Provide the (X, Y) coordinate of the cell's center where the given text is located.  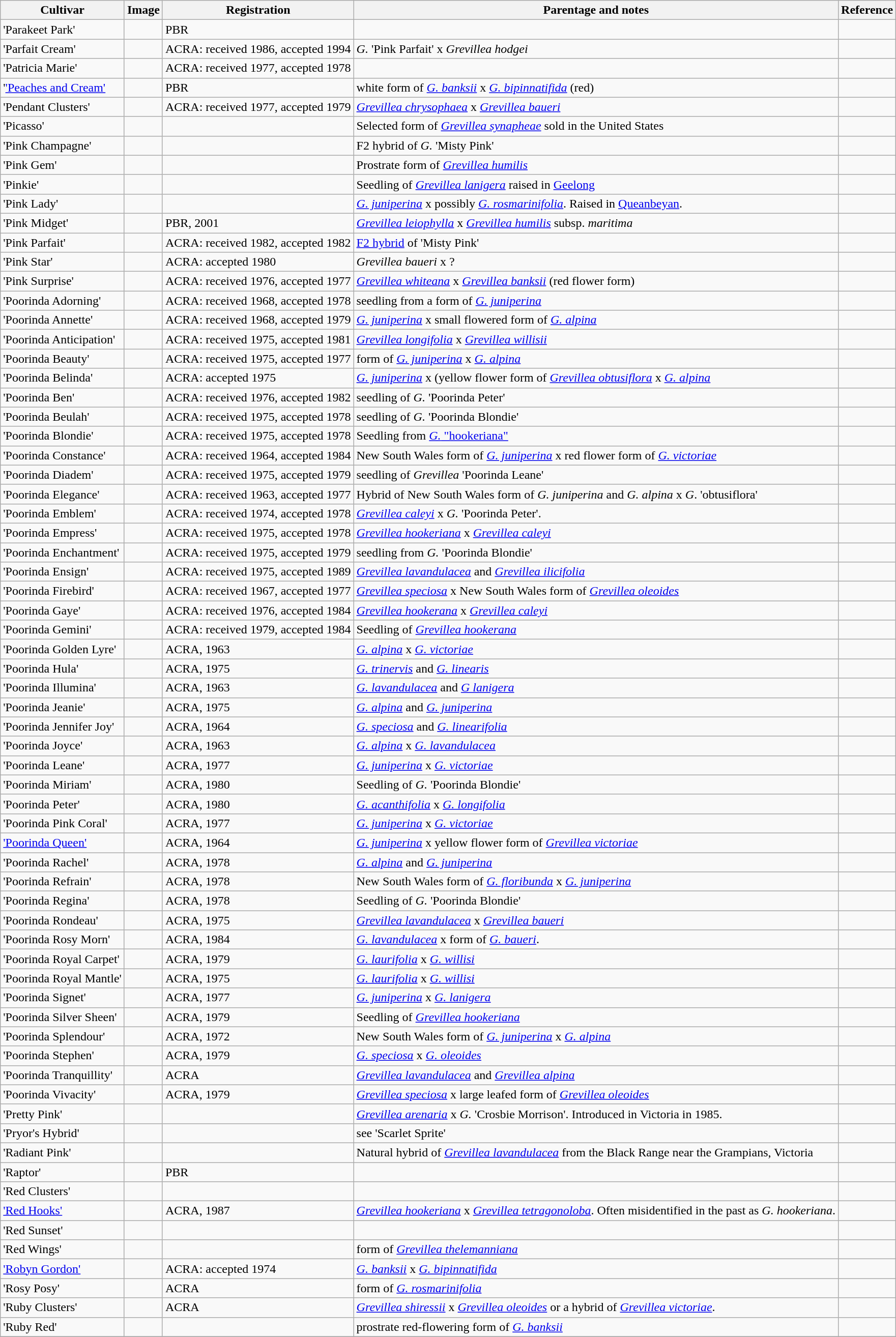
ACRA: received 1977, accepted 1979 (258, 107)
ACRA: received 1964, accepted 1984 (258, 455)
Grevillea hookerana x Grevillea caleyi (596, 611)
ACRA: received 1979, accepted 1984 (258, 630)
'Red Wings' (63, 1249)
'Poorinda Empress' (63, 533)
'Poorinda Blondie' (63, 436)
form of Grevillea thelemanniana (596, 1249)
'Poorinda Enchantment' (63, 552)
Grevillea lavandulacea x Grevillea baueri (596, 920)
Seedling of Grevillea hookeriana (596, 1017)
Cultivar (63, 10)
ACRA: received 1976, accepted 1977 (258, 281)
seedling of Grevillea 'Poorinda Leane' (596, 475)
'Poorinda Gemini' (63, 630)
ACRA, 1987 (258, 1211)
ACRA, 1984 (258, 940)
'Poorinda Peter' (63, 804)
white form of G. banksii x G. bipinnatifida (red) (596, 88)
G. trinervis and G. linearis (596, 668)
'Poorinda Illumina' (63, 688)
'Patricia Marie' (63, 68)
Prostrate form of Grevillea humilis (596, 165)
'Poorinda Joyce' (63, 746)
'Poorinda Beauty' (63, 359)
'Pink Surprise' (63, 281)
'Pinkie' (63, 184)
'Poorinda Rondeau' (63, 920)
New South Wales form of G. juniperina x red flower form of G. victoriae (596, 455)
seedling from G. 'Poorinda Blondie' (596, 552)
'Poorinda Leane' (63, 765)
'Red Hooks' (63, 1211)
'Poorinda Belinda' (63, 378)
'Pink Midget' (63, 223)
ACRA: received 1968, accepted 1979 (258, 320)
'Poorinda Emblem' (63, 513)
ACRA: accepted 1975 (258, 378)
'Pink Lady' (63, 204)
seedling from a form of G. juniperina (596, 301)
ACRA: received 1975, accepted 1977 (258, 359)
G. juniperina x small flowered form of G. alpina (596, 320)
ACRA: accepted 1974 (258, 1269)
'Poorinda Vivacity' (63, 1094)
G. alpina x G. victoriae (596, 649)
form of G. juniperina x G. alpina (596, 359)
'Poorinda Miriam' (63, 784)
G. juniperina x yellow flower form of Grevillea victoriae (596, 842)
ACRA: received 1976, accepted 1982 (258, 397)
ACRA: received 1968, accepted 1978 (258, 301)
Grevillea chrysophaea x Grevillea baueri (596, 107)
'Poorinda Silver Sheen' (63, 1017)
prostrate red-flowering form of G. banksii (596, 1327)
ACRA: accepted 1980 (258, 262)
Registration (258, 10)
'Poorinda Hula' (63, 668)
'Poorinda Elegance' (63, 494)
'Poorinda Rachel' (63, 862)
G. lavandulacea and G lanigera (596, 688)
form of G. rosmarinifolia (596, 1288)
'Pink Gem' (63, 165)
Grevillea speciosa x New South Wales form of Grevillea oleoides (596, 591)
G. lavandulacea x form of G. baueri. (596, 940)
'Poorinda Ensign' (63, 572)
Grevillea baueri x ? (596, 262)
'Poorinda Regina' (63, 901)
'Poorinda Splendour' (63, 1036)
'Poorinda Ben' (63, 397)
F2 hybrid of 'Misty Pink' (596, 243)
'Poorinda Signet' (63, 998)
'Poorinda Jennifer Joy' (63, 726)
G. juniperina x G. lanigera (596, 998)
G. alpina x G. lavandulacea (596, 746)
ACRA: received 1976, accepted 1984 (258, 611)
seedling of G. 'Poorinda Peter' (596, 397)
ACRA: received 1982, accepted 1982 (258, 243)
'Raptor' (63, 1172)
Image (143, 10)
'Ruby Clusters' (63, 1307)
Seedling of Grevillea lanigera raised in Geelong (596, 184)
'Poorinda Golden Lyre' (63, 649)
G. speciosa and G. linearifolia (596, 726)
Grevillea speciosa x large leafed form of Grevillea oleoides (596, 1094)
F2 hybrid of G. 'Misty Pink' (596, 146)
'Pryor's Hybrid' (63, 1133)
G. speciosa x G. oleoides (596, 1056)
'Poorinda Refrain' (63, 882)
G. juniperina x possibly G. rosmarinifolia. Raised in Queanbeyan. (596, 204)
G. juniperina x (yellow flower form of Grevillea obtusiflora x G. alpina (596, 378)
Grevillea shiressii x Grevillea oleoides or a hybrid of Grevillea victoriae. (596, 1307)
Grevillea lavandulacea and Grevillea alpina (596, 1075)
Grevillea caleyi x G. 'Poorinda Peter'. (596, 513)
ACRA: received 1963, accepted 1977 (258, 494)
'Poorinda Royal Carpet' (63, 959)
ACRA: received 1977, accepted 1978 (258, 68)
New South Wales form of G. floribunda x G. juniperina (596, 882)
ACRA: received 1975, accepted 1989 (258, 572)
'Pink Star' (63, 262)
''Peaches and Cream' (63, 88)
'Red Clusters' (63, 1191)
'Poorinda Royal Mantle' (63, 978)
'Pendant Clusters' (63, 107)
ACRA: received 1967, accepted 1977 (258, 591)
'Poorinda Diadem' (63, 475)
'Poorinda Rosy Morn' (63, 940)
'Red Sunset' (63, 1230)
G. banksii x G. bipinnatifida (596, 1269)
'Poorinda Tranquillity' (63, 1075)
'Poorinda Annette' (63, 320)
G. 'Pink Parfait' x Grevillea hodgei (596, 49)
'Poorinda Stephen' (63, 1056)
Grevillea hookeriana x Grevillea tetragonoloba. Often misidentified in the past as G. hookeriana. (596, 1211)
'Robyn Gordon' (63, 1269)
see 'Scarlet Sprite' (596, 1133)
ACRA: received 1986, accepted 1994 (258, 49)
Selected form of Grevillea synapheae sold in the United States (596, 126)
Grevillea lavandulacea and Grevillea ilicifolia (596, 572)
'Parfait Cream' (63, 49)
'Ruby Red' (63, 1327)
'Pretty Pink' (63, 1114)
Grevillea whiteana x Grevillea banksii (red flower form) (596, 281)
'Rosy Posy' (63, 1288)
Natural hybrid of Grevillea lavandulacea from the Black Range near the Grampians, Victoria (596, 1152)
'Poorinda Jeanie' (63, 707)
'Poorinda Beulah' (63, 417)
Grevillea leiophylla x Grevillea humilis subsp. maritima (596, 223)
Reference (867, 10)
Seedling from G. "hookeriana" (596, 436)
Grevillea arenaria x G. 'Crosbie Morrison'. Introduced in Victoria in 1985. (596, 1114)
'Poorinda Pink Coral' (63, 823)
ACRA: received 1975, accepted 1981 (258, 339)
'Picasso' (63, 126)
New South Wales form of G. juniperina x G. alpina (596, 1036)
'Poorinda Gaye' (63, 611)
PBR, 2001 (258, 223)
'Pink Parfait' (63, 243)
'Pink Champagne' (63, 146)
'Poorinda Firebird' (63, 591)
'Poorinda Constance' (63, 455)
ACRA: received 1974, accepted 1978 (258, 513)
'Poorinda Anticipation' (63, 339)
'Radiant Pink' (63, 1152)
Hybrid of New South Wales form of G. juniperina and G. alpina x G. 'obtusiflora' (596, 494)
G. acanthifolia x G. longifolia (596, 804)
Parentage and notes (596, 10)
Grevillea longifolia x Grevillea willisii (596, 339)
'Parakeet Park' (63, 30)
Grevillea hookeriana x Grevillea caleyi (596, 533)
Seedling of Grevillea hookerana (596, 630)
ACRA, 1972 (258, 1036)
'Poorinda Adorning' (63, 301)
'Poorinda Queen' (63, 842)
seedling of G. 'Poorinda Blondie' (596, 417)
